Return the (X, Y) coordinate for the center point of the cell that contains the specified text.  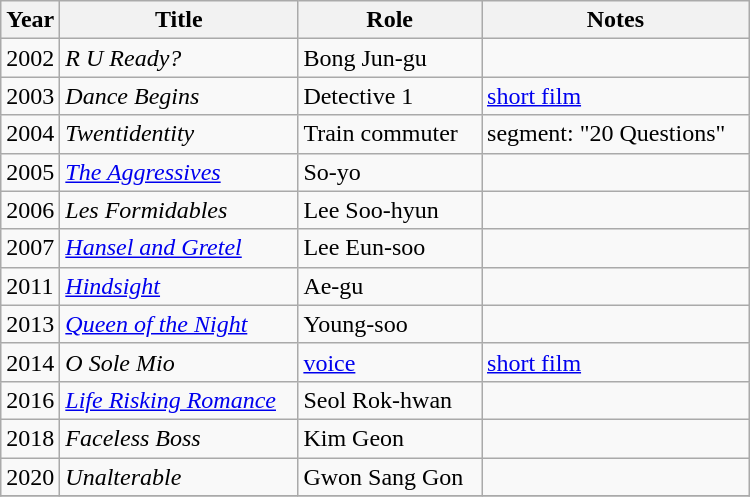
Bong Jun-gu (390, 58)
Life Risking Romance (179, 400)
Hindsight (179, 286)
Lee Soo-hyun (390, 210)
segment: "20 Questions" (616, 134)
2005 (30, 172)
Gwon Sang Gon (390, 477)
2002 (30, 58)
2016 (30, 400)
R U Ready? (179, 58)
Seol Rok-hwan (390, 400)
Ae-gu (390, 286)
2006 (30, 210)
voice (390, 362)
Detective 1 (390, 96)
Year (30, 20)
Notes (616, 20)
2014 (30, 362)
Role (390, 20)
Lee Eun-soo (390, 248)
Hansel and Gretel (179, 248)
Faceless Boss (179, 438)
Kim Geon (390, 438)
Train commuter (390, 134)
Unalterable (179, 477)
2003 (30, 96)
O Sole Mio (179, 362)
Twentidentity (179, 134)
Title (179, 20)
Young-soo (390, 324)
Dance Begins (179, 96)
2018 (30, 438)
2020 (30, 477)
Les Formidables (179, 210)
2011 (30, 286)
So-yo (390, 172)
2007 (30, 248)
2013 (30, 324)
2004 (30, 134)
The Aggressives (179, 172)
Queen of the Night (179, 324)
